Return (X, Y) of the center of cell containing provided text 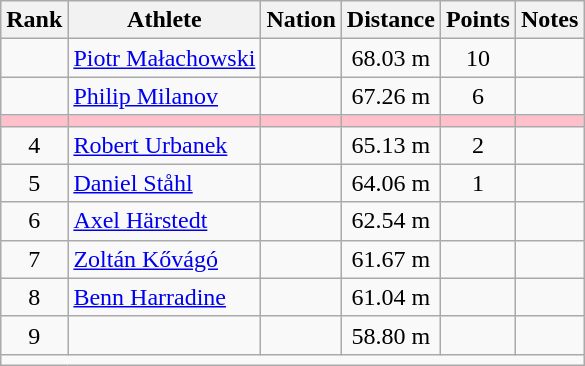
8 (34, 297)
61.04 m (390, 297)
1 (478, 183)
Zoltán Kővágó (164, 259)
4 (34, 145)
Distance (390, 20)
58.80 m (390, 335)
2 (478, 145)
Piotr Małachowski (164, 58)
Robert Urbanek (164, 145)
Notes (549, 20)
10 (478, 58)
62.54 m (390, 221)
Points (478, 20)
65.13 m (390, 145)
Philip Milanov (164, 96)
Benn Harradine (164, 297)
67.26 m (390, 96)
61.67 m (390, 259)
64.06 m (390, 183)
7 (34, 259)
Daniel Ståhl (164, 183)
Rank (34, 20)
9 (34, 335)
Nation (301, 20)
68.03 m (390, 58)
Axel Härstedt (164, 221)
Athlete (164, 20)
5 (34, 183)
